Identify which cell holds the provided text, then report its (x, y) central coordinate. 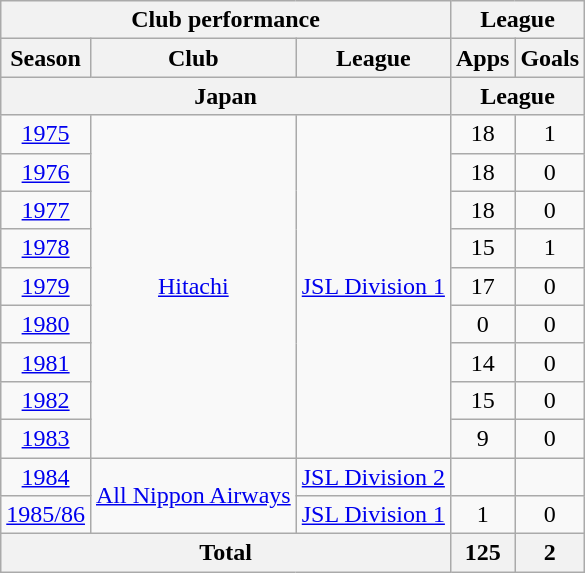
Hitachi (193, 286)
17 (482, 286)
1976 (46, 172)
Apps (482, 58)
9 (482, 438)
Goals (550, 58)
2 (550, 553)
1979 (46, 286)
1983 (46, 438)
All Nippon Airways (193, 496)
JSL Division 2 (373, 477)
1985/86 (46, 515)
1982 (46, 400)
1975 (46, 134)
1978 (46, 248)
1984 (46, 477)
Total (226, 553)
Season (46, 58)
14 (482, 362)
1977 (46, 210)
Japan (226, 96)
Club performance (226, 20)
1981 (46, 362)
Club (193, 58)
125 (482, 553)
1980 (46, 324)
